From the cell containing the given text, extract its center point as (x, y) coordinate. 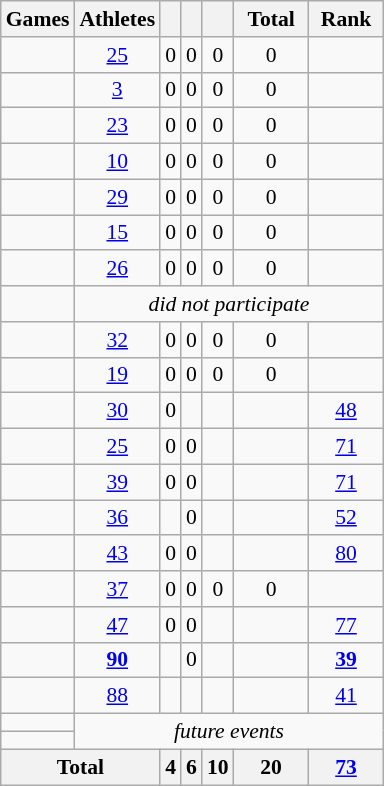
Athletes (117, 19)
19 (117, 375)
23 (117, 126)
32 (117, 340)
did not participate (228, 304)
73 (346, 767)
48 (346, 411)
6 (192, 767)
88 (117, 696)
77 (346, 625)
future events (228, 732)
43 (117, 554)
80 (346, 554)
41 (346, 696)
52 (346, 518)
15 (117, 233)
36 (117, 518)
3 (117, 90)
29 (117, 197)
26 (117, 269)
90 (117, 660)
47 (117, 625)
Games (38, 19)
4 (170, 767)
20 (272, 767)
Rank (346, 19)
30 (117, 411)
37 (117, 589)
